Return (X, Y) of the center of cell containing provided text 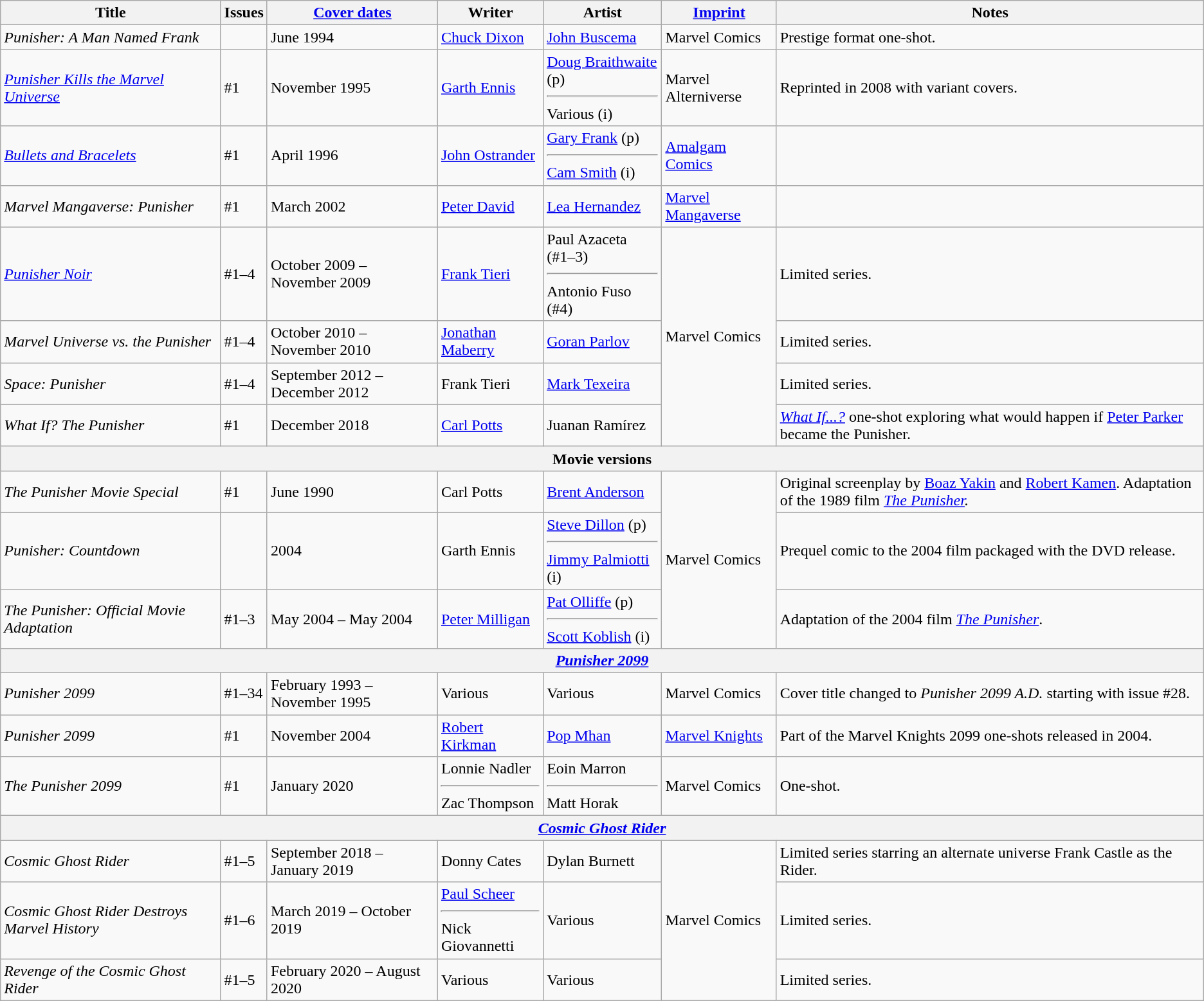
Peter David (490, 206)
Notes (990, 13)
One-shot. (990, 786)
Marvel Mangaverse: Punisher (111, 206)
What If? The Punisher (111, 426)
Punisher: Countdown (111, 550)
Writer (490, 13)
Part of the Marvel Knights 2099 one-shots released in 2004. (990, 735)
Punisher: A Man Named Frank (111, 37)
Adaptation of the 2004 film The Punisher. (990, 618)
November 1995 (352, 87)
Punisher Kills the Marvel Universe (111, 87)
Goran Parlov (603, 342)
The Punisher Movie Special (111, 491)
Jonathan Maberry (490, 342)
Bullets and Bracelets (111, 156)
Chuck Dixon (490, 37)
Lonnie NadlerZac Thompson (490, 786)
Mark Texeira (603, 383)
Peter Milligan (490, 618)
Lea Hernandez (603, 206)
What If...? one-shot exploring what would happen if Peter Parker became the Punisher. (990, 426)
The Punisher 2099 (111, 786)
Paul Azaceta (#1–3)Antonio Fuso (#4) (603, 274)
Donny Cates (490, 861)
Title (111, 13)
Gary Frank (p)Cam Smith (i) (603, 156)
November 2004 (352, 735)
Movie versions (602, 458)
Imprint (719, 13)
Steve Dillon (p)Jimmy Palmiotti (i) (603, 550)
Prequel comic to the 2004 film packaged with the DVD release. (990, 550)
Cover title changed to Punisher 2099 A.D. starting with issue #28. (990, 694)
September 2012 – December 2012 (352, 383)
Doug Braithwaite (p)Various (i) (603, 87)
Pat Olliffe (p)Scott Koblish (i) (603, 618)
John Buscema (603, 37)
September 2018 – January 2019 (352, 861)
John Ostrander (490, 156)
The Punisher: Official Movie Adaptation (111, 618)
Marvel Universe vs. the Punisher (111, 342)
Eoin MarronMatt Horak (603, 786)
Issues (244, 13)
January 2020 (352, 786)
Marvel Knights (719, 735)
May 2004 – May 2004 (352, 618)
October 2010 – November 2010 (352, 342)
Juanan Ramírez (603, 426)
Marvel Alterniverse (719, 87)
March 2002 (352, 206)
October 2009 – November 2009 (352, 274)
#1–34 (244, 694)
Revenge of the Cosmic Ghost Rider (111, 980)
Artist (603, 13)
Cover dates (352, 13)
Robert Kirkman (490, 735)
March 2019 – October 2019 (352, 921)
Punisher Noir (111, 274)
February 2020 – August 2020 (352, 980)
Prestige format one-shot. (990, 37)
Paul ScheerNick Giovannetti (490, 921)
#1–3 (244, 618)
Brent Anderson (603, 491)
Space: Punisher (111, 383)
2004 (352, 550)
Pop Mhan (603, 735)
Amalgam Comics (719, 156)
Reprinted in 2008 with variant covers. (990, 87)
Original screenplay by Boaz Yakin and Robert Kamen. Adaptation of the 1989 film The Punisher. (990, 491)
April 1996 (352, 156)
Dylan Burnett (603, 861)
December 2018 (352, 426)
#1–6 (244, 921)
Limited series starring an alternate universe Frank Castle as the Rider. (990, 861)
Cosmic Ghost Rider Destroys Marvel History (111, 921)
June 1994 (352, 37)
February 1993 – November 1995 (352, 694)
Marvel Mangaverse (719, 206)
June 1990 (352, 491)
